Find where the given text appears and provide that cell's center as (x, y) coordinate. 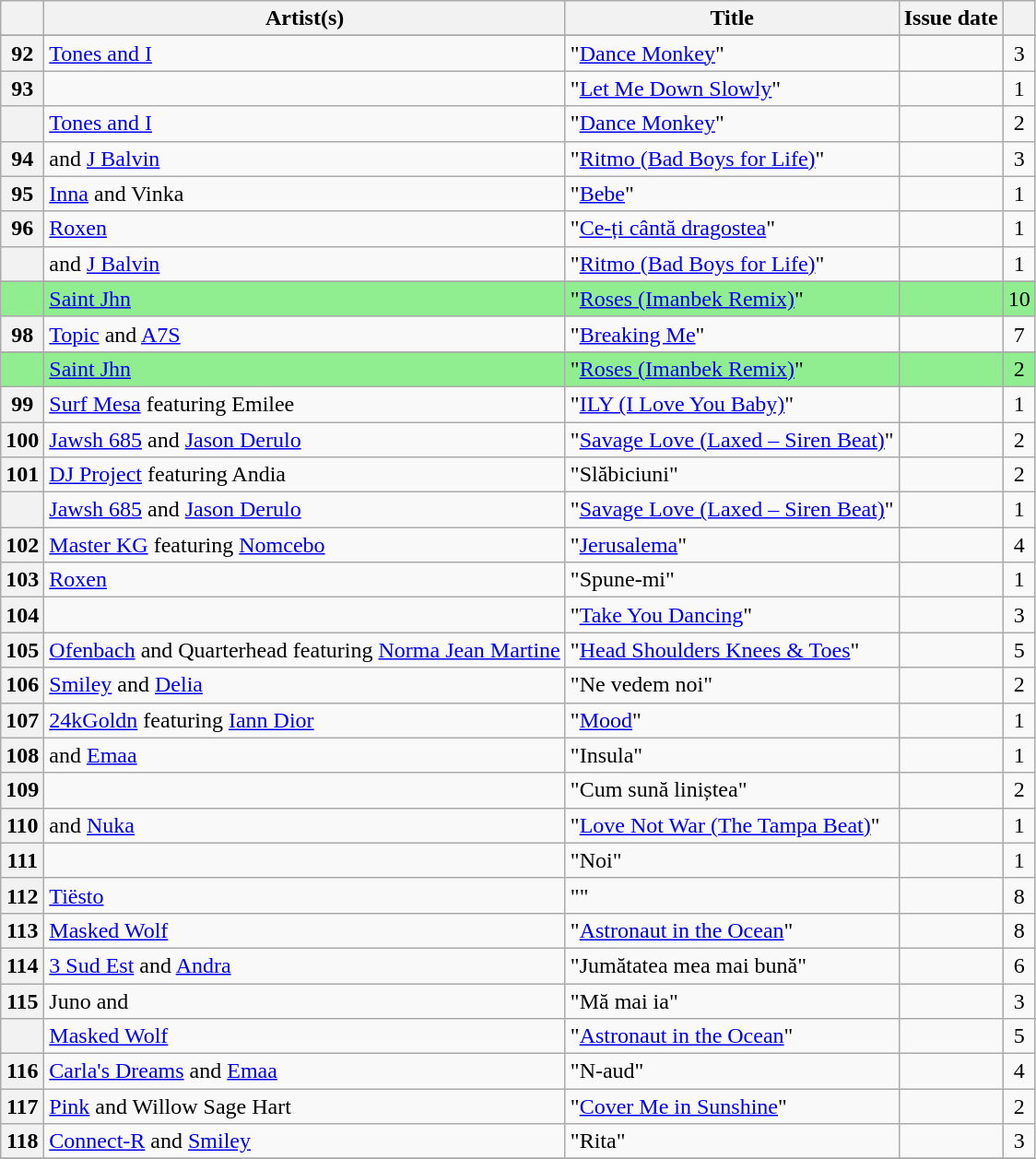
115 (22, 1000)
3 Sud Est and Andra (305, 965)
Carla's Dreams and Emaa (305, 1071)
Artist(s) (305, 18)
93 (22, 89)
Connect-R and Smiley (305, 1141)
"Jerusalema" (732, 545)
99 (22, 404)
"Ne vedem noi" (732, 685)
"Insula" (732, 755)
113 (22, 930)
96 (22, 229)
"Slăbiciuni" (732, 475)
98 (22, 334)
100 (22, 440)
"Cover Me in Sunshine" (732, 1106)
"Love Not War (The Tampa Beat)" (732, 825)
112 (22, 895)
103 (22, 580)
Topic and A7S (305, 334)
7 (1019, 334)
6 (1019, 965)
"Take You Dancing" (732, 615)
101 (22, 475)
10 (1019, 299)
"Cum sună liniștea" (732, 790)
107 (22, 720)
Inna and Vinka (305, 194)
95 (22, 194)
"Spune-mi" (732, 580)
Issue date (951, 18)
104 (22, 615)
Juno and (305, 1000)
105 (22, 650)
"N-aud" (732, 1071)
24kGoldn featuring Iann Dior (305, 720)
"Head Shoulders Knees & Toes" (732, 650)
Ofenbach and Quarterhead featuring Norma Jean Martine (305, 650)
and Emaa (305, 755)
"Rita" (732, 1141)
94 (22, 159)
116 (22, 1071)
111 (22, 860)
106 (22, 685)
92 (22, 53)
Master KG featuring Nomcebo (305, 545)
"ILY (I Love You Baby)" (732, 404)
"Bebe" (732, 194)
118 (22, 1141)
"Breaking Me" (732, 334)
and Nuka (305, 825)
"Mood" (732, 720)
"" (732, 895)
108 (22, 755)
102 (22, 545)
"Jumătatea mea mai bună" (732, 965)
117 (22, 1106)
DJ Project featuring Andia (305, 475)
Surf Mesa featuring Emilee (305, 404)
"Mă mai ia" (732, 1000)
"Ce-ți cântă dragostea" (732, 229)
114 (22, 965)
Smiley and Delia (305, 685)
"Let Me Down Slowly" (732, 89)
Pink and Willow Sage Hart (305, 1106)
110 (22, 825)
"Noi" (732, 860)
109 (22, 790)
Title (732, 18)
Tiësto (305, 895)
